From the cell containing the given text, extract its center point as (x, y) coordinate. 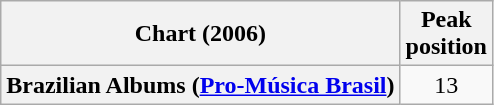
Brazilian Albums (Pro-Música Brasil) (200, 85)
Peak position (446, 34)
13 (446, 85)
Chart (2006) (200, 34)
